Search for the cell housing the specified text and yield its (x, y) center coordinate. 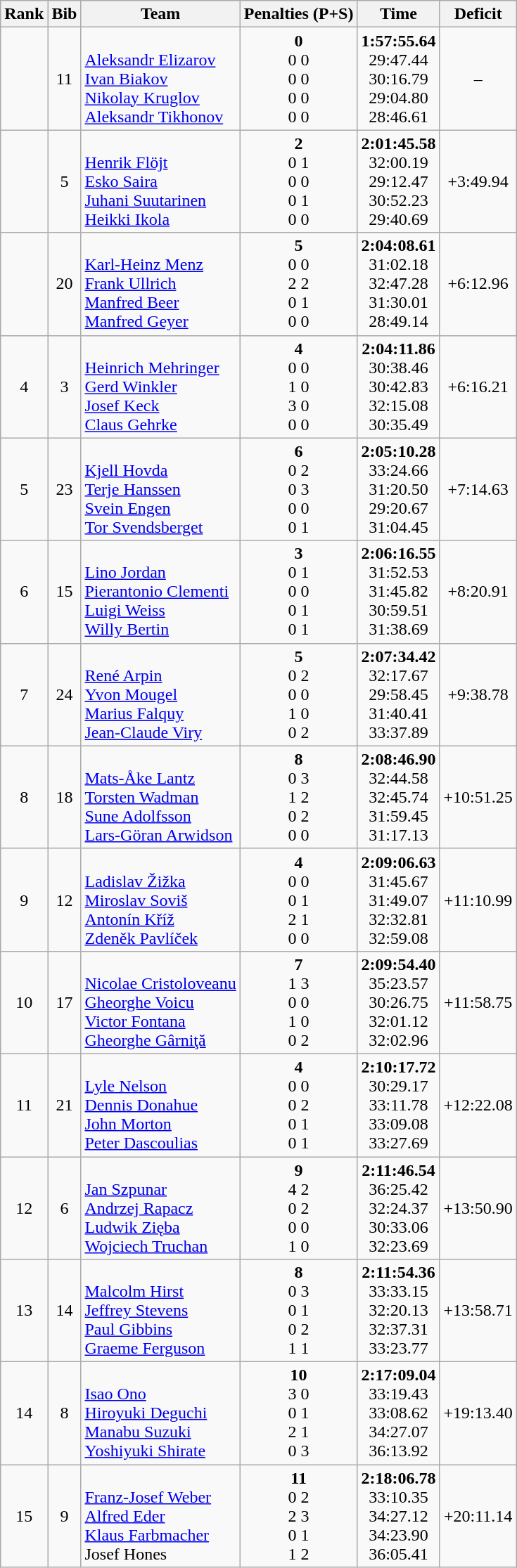
Isao OnoHiroyuki DeguchiManabu SuzukiYoshiyuki Shirate (160, 1413)
2:11:46.5436:25.4232:24.3730:33.0632:23.69 (398, 1208)
+11:58.75 (478, 1002)
2:01:45.5832:00.1929:12.4730:52.2329:40.69 (398, 181)
Aleksandr ElizarovIvan BiakovNikolay KruglovAleksandr Tikhonov (160, 79)
Mats-Åke LantzTorsten WadmanSune AdolfssonLars-Göran Arwidson (160, 797)
+7:14.63 (478, 489)
+19:13.40 (478, 1413)
Bib (65, 14)
110 22 30 11 2 (298, 1516)
20 (65, 284)
2:10:17.7230:29.1733:11.7833:09.0833:27.69 (398, 1105)
94 20 20 01 0 (298, 1208)
23 (65, 489)
Penalties (P+S) (298, 14)
21 (65, 1105)
30 10 00 10 1 (298, 592)
Deficit (478, 14)
2:05:10.2833:24.6631:20.5029:20.6731:04.45 (398, 489)
2:04:11.8630:38.4630:42.8332:15.0830:35.49 (398, 387)
50 20 01 00 2 (298, 694)
13 (24, 1311)
– (478, 79)
10 (24, 1002)
80 31 20 20 0 (298, 797)
20 10 00 10 0 (298, 181)
+8:20.91 (478, 592)
24 (65, 694)
Time (398, 14)
7 (24, 694)
40 00 20 10 1 (298, 1105)
40 00 12 10 0 (298, 900)
Karl-Heinz MenzFrank UllrichManfred BeerManfred Geyer (160, 284)
00 00 00 00 0 (298, 79)
+13:58.71 (478, 1311)
2:08:46.9032:44.5832:45.7431:59.4531:17.13 (398, 797)
+3:49.94 (478, 181)
4 (24, 387)
Ladislav ŽižkaMiroslav SovišAntonín KřížZdeněk Pavlíček (160, 900)
Malcolm HirstJeffrey StevensPaul GibbinsGraeme Ferguson (160, 1311)
2:04:08.6131:02.1832:47.2831:30.0128:49.14 (398, 284)
50 02 20 10 0 (298, 284)
Heinrich MehringerGerd WinklerJosef KeckClaus Gehrke (160, 387)
Kjell HovdaTerje HanssenSvein EngenTor Svendsberget (160, 489)
80 30 10 21 1 (298, 1311)
Nicolae CristoloveanuGheorghe VoicuVictor FontanaGheorghe Gârniţă (160, 1002)
2:18:06.7833:10.3534:27.1234:23.9036:05.41 (398, 1516)
Rank (24, 14)
René ArpinYvon MougelMarius FalquyJean-Claude Viry (160, 694)
+6:16.21 (478, 387)
Lyle NelsonDennis DonahueJohn MortonPeter Dascoulias (160, 1105)
Franz-Josef WeberAlfred EderKlaus FarbmacherJosef Hones (160, 1516)
18 (65, 797)
+9:38.78 (478, 694)
+13:50.90 (478, 1208)
+6:12.96 (478, 284)
103 00 12 10 3 (298, 1413)
2:07:34.4232:17.6729:58.4531:40.4133:37.89 (398, 694)
2:11:54.3633:33.1532:20.1332:37.3133:23.77 (398, 1311)
2:09:06.6331:45.6731:49.0732:32.8132:59.08 (398, 900)
Team (160, 14)
+12:22.08 (478, 1105)
2:06:16.5531:52.5331:45.8230:59.5131:38.69 (398, 592)
+10:51.25 (478, 797)
3 (65, 387)
17 (65, 1002)
Lino JordanPierantonio ClementiLuigi WeissWilly Bertin (160, 592)
+11:10.99 (478, 900)
40 01 03 00 0 (298, 387)
71 30 01 00 2 (298, 1002)
2:09:54.4035:23.5730:26.7532:01.1232:02.96 (398, 1002)
2:17:09.0433:19.4333:08.6234:27.0736:13.92 (398, 1413)
Henrik FlöjtEsko SairaJuhani SuutarinenHeikki Ikola (160, 181)
1:57:55.6429:47.4430:16.7929:04.8028:46.61 (398, 79)
Jan SzpunarAndrzej RapaczLudwik ZiębaWojciech Truchan (160, 1208)
+20:11.14 (478, 1516)
60 20 30 00 1 (298, 489)
